Extract the [x, y] coordinate from the center of the cell holding the provided text.  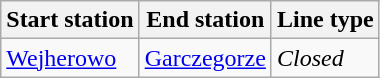
End station [205, 20]
Wejherowo [70, 58]
Start station [70, 20]
Garczegorze [205, 58]
Line type [325, 20]
Closed [325, 58]
